Extract the [x, y] coordinate from the center of the cell holding the provided text.  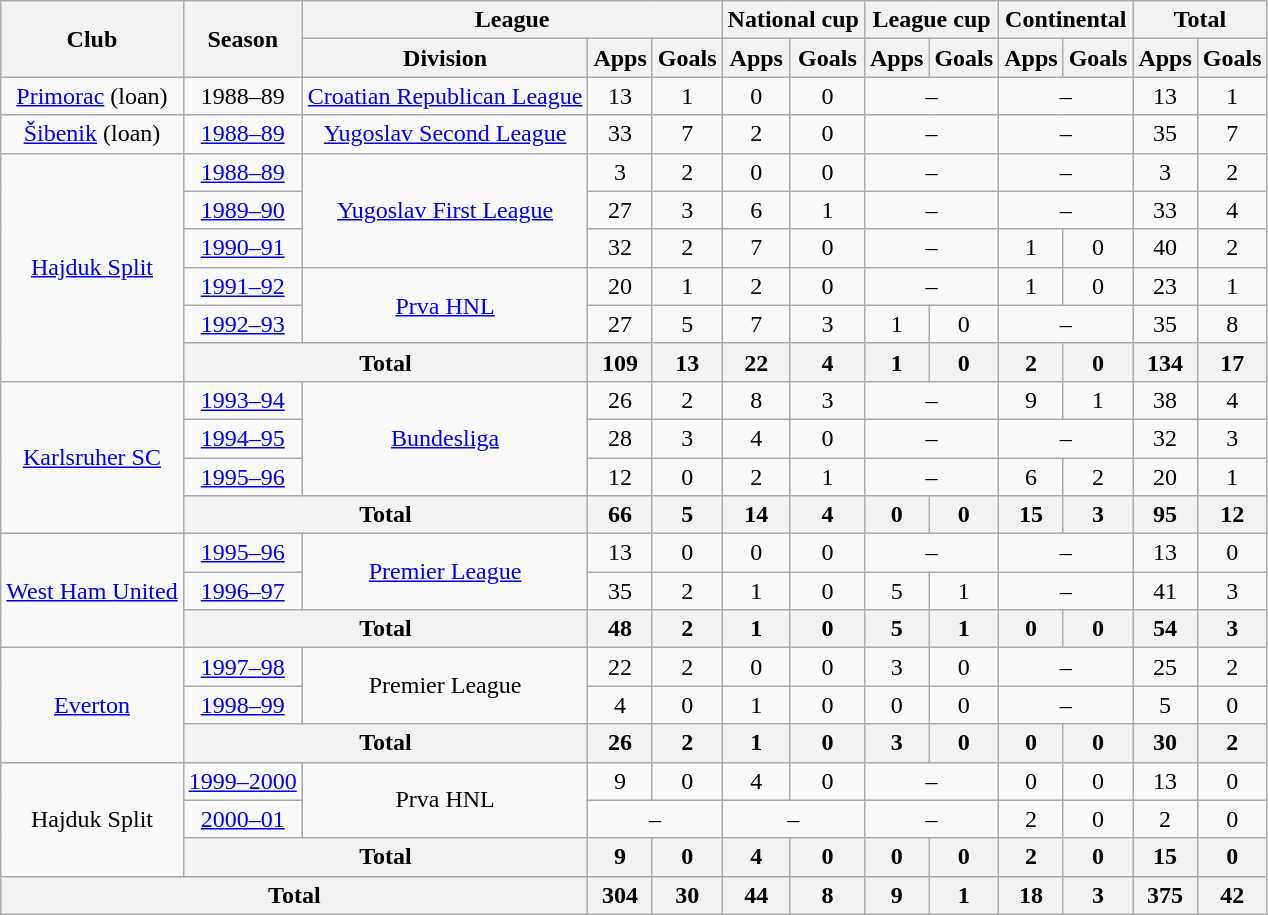
1991–92 [242, 286]
1993–94 [242, 400]
28 [620, 438]
West Ham United [92, 591]
23 [1165, 286]
304 [620, 895]
1996–97 [242, 591]
1989–90 [242, 210]
Šibenik (loan) [92, 134]
League [512, 20]
41 [1165, 591]
Yugoslav First League [445, 210]
42 [1232, 895]
109 [620, 362]
Season [242, 39]
54 [1165, 629]
134 [1165, 362]
44 [756, 895]
14 [756, 515]
1999–2000 [242, 781]
25 [1165, 667]
40 [1165, 248]
Club [92, 39]
17 [1232, 362]
1994–95 [242, 438]
38 [1165, 400]
1997–98 [242, 667]
18 [1031, 895]
2000–01 [242, 819]
375 [1165, 895]
National cup [793, 20]
Bundesliga [445, 438]
Continental [1066, 20]
Primorac (loan) [92, 96]
League cup [931, 20]
1990–91 [242, 248]
Yugoslav Second League [445, 134]
1998–99 [242, 705]
48 [620, 629]
1992–93 [242, 324]
Croatian Republican League [445, 96]
Karlsruher SC [92, 457]
66 [620, 515]
Everton [92, 705]
Division [445, 58]
95 [1165, 515]
